Return the [x, y] coordinate for the center point of the cell that contains the specified text.  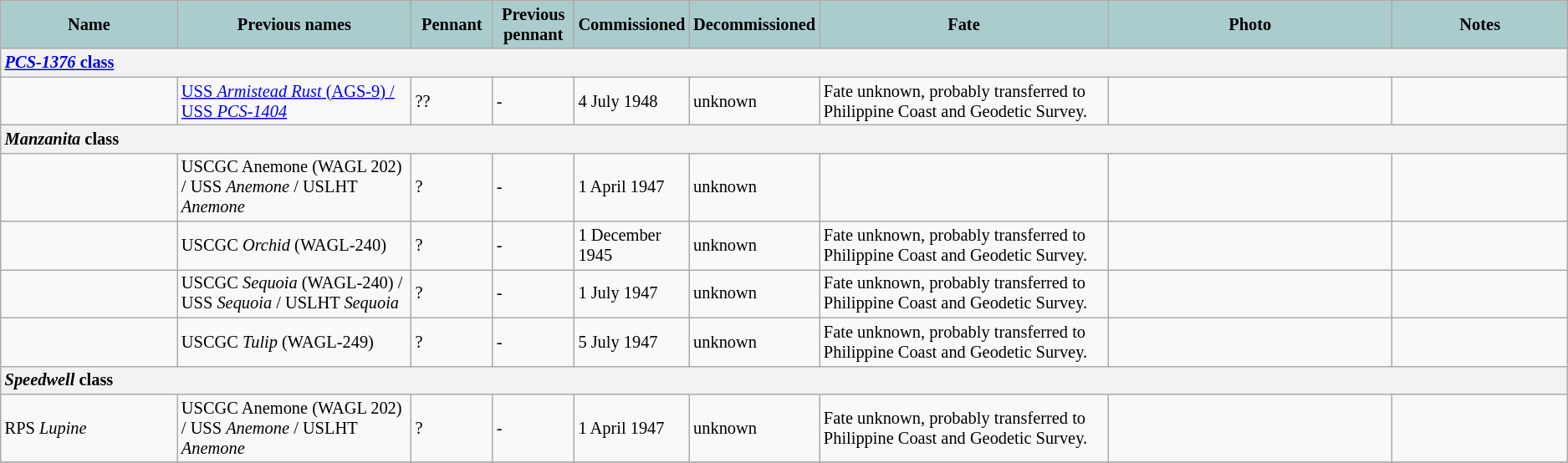
USS Armistead Rust (AGS-9) / USS PCS-1404 [294, 101]
Commissioned [632, 24]
Previous names [294, 24]
PCS-1376 class [784, 63]
Manzanita class [784, 139]
4 July 1948 [632, 101]
Speedwell class [784, 380]
1 December 1945 [632, 246]
5 July 1947 [632, 342]
Previous pennant [534, 24]
Decommissioned [754, 24]
1 July 1947 [632, 293]
Photo [1250, 24]
Pennant [452, 24]
Notes [1480, 24]
USCGC Orchid (WAGL-240) [294, 246]
Name [89, 24]
USCGC Sequoia (WAGL-240) / USS Sequoia / USLHT Sequoia [294, 293]
USCGC Tulip (WAGL-249) [294, 342]
Fate [963, 24]
RPS Lupine [89, 428]
?? [452, 101]
